From the cell containing the given text, extract its center point as [X, Y] coordinate. 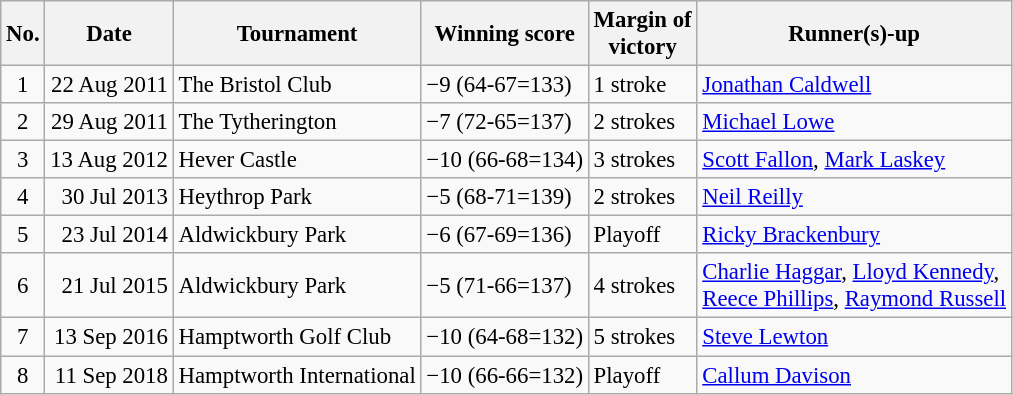
23 Jul 2014 [109, 235]
Tournament [297, 34]
Scott Fallon, Mark Laskey [854, 160]
7 [23, 337]
Charlie Haggar, Lloyd Kennedy, Reece Phillips, Raymond Russell [854, 286]
22 Aug 2011 [109, 85]
5 [23, 235]
Hever Castle [297, 160]
30 Jul 2013 [109, 197]
Margin ofvictory [642, 34]
5 strokes [642, 337]
−10 (66-68=134) [504, 160]
−9 (64-67=133) [504, 85]
29 Aug 2011 [109, 122]
4 [23, 197]
Callum Davison [854, 375]
Michael Lowe [854, 122]
The Bristol Club [297, 85]
Neil Reilly [854, 197]
3 strokes [642, 160]
The Tytherington [297, 122]
6 [23, 286]
Steve Lewton [854, 337]
Ricky Brackenbury [854, 235]
1 [23, 85]
−10 (66-66=132) [504, 375]
13 Sep 2016 [109, 337]
3 [23, 160]
21 Jul 2015 [109, 286]
−5 (71-66=137) [504, 286]
8 [23, 375]
Date [109, 34]
−5 (68-71=139) [504, 197]
Runner(s)-up [854, 34]
−6 (67-69=136) [504, 235]
Winning score [504, 34]
−7 (72-65=137) [504, 122]
1 stroke [642, 85]
Jonathan Caldwell [854, 85]
Heythrop Park [297, 197]
Hamptworth International [297, 375]
11 Sep 2018 [109, 375]
−10 (64-68=132) [504, 337]
2 [23, 122]
4 strokes [642, 286]
No. [23, 34]
Hamptworth Golf Club [297, 337]
13 Aug 2012 [109, 160]
